Return [x, y] of the center of cell containing provided text 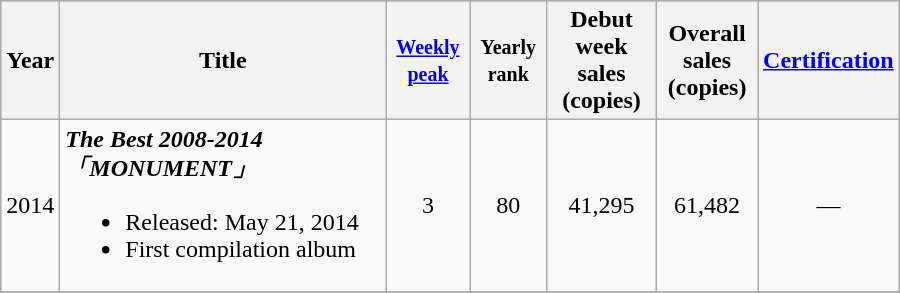
Debut week sales(copies) [601, 60]
Weekly peak [428, 60]
Certification [829, 60]
The Best 2008-2014「MONUMENT」Released: May 21, 2014First compilation album [223, 206]
Overall sales(copies) [708, 60]
41,295 [601, 206]
3 [428, 206]
— [829, 206]
61,482 [708, 206]
Title [223, 60]
80 [508, 206]
Yearly rank [508, 60]
Year [30, 60]
2014 [30, 206]
